Find where the given text appears and provide that cell's center as (X, Y) coordinate. 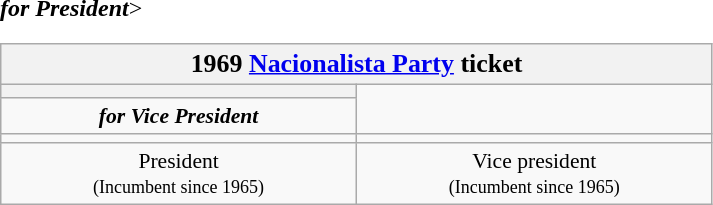
Vice president(Incumbent since 1965) (534, 174)
1969 Nacionalista Party ticket (356, 64)
President(Incumbent since 1965) (179, 174)
for Vice President (179, 116)
